Locate the cell with the specified text and output its (x, y) center coordinate. 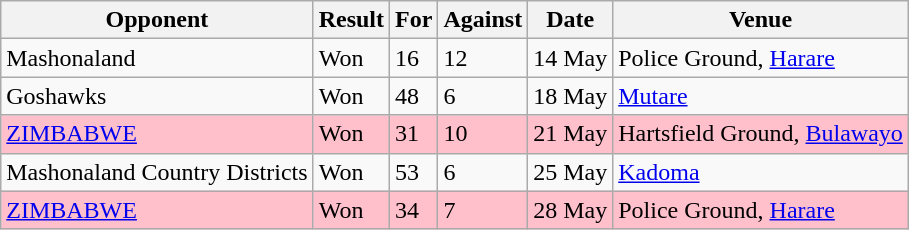
Kadoma (761, 172)
Opponent (157, 20)
14 May (570, 58)
48 (414, 96)
Date (570, 20)
Hartsfield Ground, Bulawayo (761, 134)
18 May (570, 96)
31 (414, 134)
53 (414, 172)
Mashonaland (157, 58)
Mashonaland Country Districts (157, 172)
12 (483, 58)
Against (483, 20)
Goshawks (157, 96)
Result (351, 20)
7 (483, 210)
25 May (570, 172)
Mutare (761, 96)
34 (414, 210)
21 May (570, 134)
For (414, 20)
Venue (761, 20)
10 (483, 134)
28 May (570, 210)
16 (414, 58)
